Locate the cell with the specified text and output its (X, Y) center coordinate. 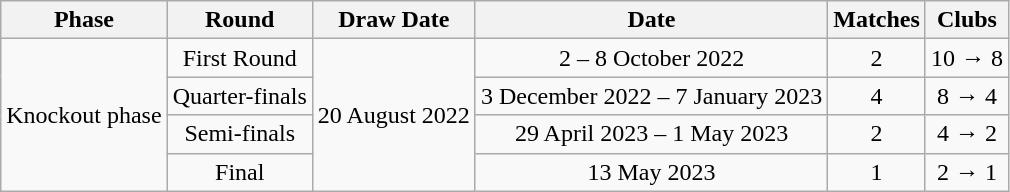
10 → 8 (966, 58)
Clubs (966, 20)
3 December 2022 – 7 January 2023 (651, 96)
Round (240, 20)
First Round (240, 58)
Knockout phase (84, 115)
Matches (877, 20)
Date (651, 20)
13 May 2023 (651, 172)
8 → 4 (966, 96)
2 → 1 (966, 172)
2 – 8 October 2022 (651, 58)
4 (877, 96)
20 August 2022 (394, 115)
Phase (84, 20)
Final (240, 172)
Quarter-finals (240, 96)
Semi-finals (240, 134)
Draw Date (394, 20)
29 April 2023 – 1 May 2023 (651, 134)
1 (877, 172)
4 → 2 (966, 134)
